Identify which cell holds the provided text, then report its (x, y) central coordinate. 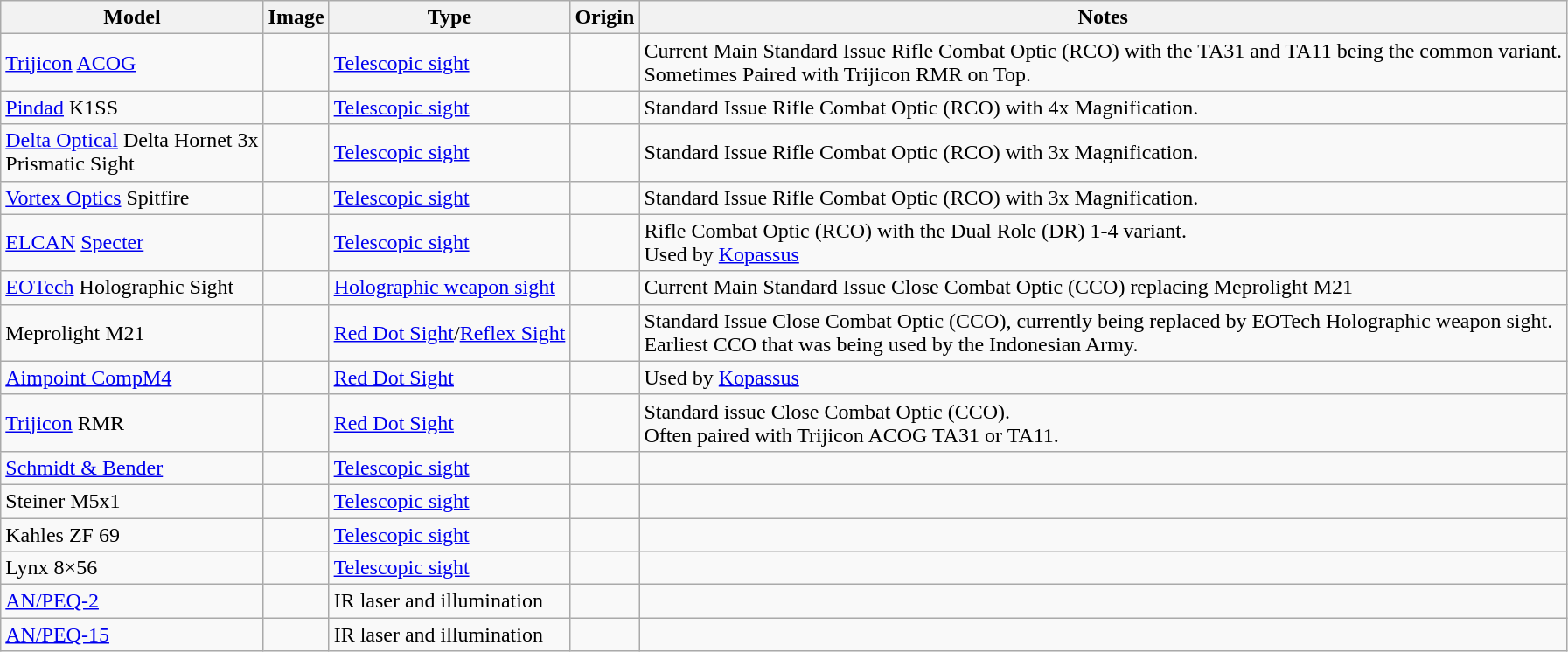
Lynx 8×56 (132, 568)
Current Main Standard Issue Close Combat Optic (CCO) replacing Meprolight M21 (1104, 288)
Pindad K1SS (132, 108)
ELCAN Specter (132, 243)
Delta Optical Delta Hornet 3xPrismatic Sight (132, 152)
Origin (605, 17)
AN/PEQ-15 (132, 635)
Standard issue Close Combat Optic (CCO).Often paired with Trijicon ACOG TA31 or TA11. (1104, 423)
Used by Kopassus (1104, 378)
Model (132, 17)
Trijicon RMR (132, 423)
Kahles ZF 69 (132, 534)
Holographic weapon sight (449, 288)
Steiner M5x1 (132, 501)
Red Dot Sight/Reflex Sight (449, 332)
Rifle Combat Optic (RCO) with the Dual Role (DR) 1-4 variant.Used by Kopassus (1104, 243)
Schmidt & Bender (132, 468)
Type (449, 17)
AN/PEQ-2 (132, 601)
Image (296, 17)
Notes (1104, 17)
Standard Issue Rifle Combat Optic (RCO) with 4x Magnification. (1104, 108)
Vortex Optics Spitfire (132, 198)
Trijicon ACOG (132, 63)
Current Main Standard Issue Rifle Combat Optic (RCO) with the TA31 and TA11 being the common variant.Sometimes Paired with Trijicon RMR on Top. (1104, 63)
Aimpoint CompM4 (132, 378)
EOTech Holographic Sight (132, 288)
Meprolight M21 (132, 332)
